Locate the cell with the specified text and output its [X, Y] center coordinate. 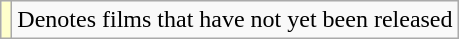
Denotes films that have not yet been released [235, 20]
